Detect which cell encompasses the target text, then output its (X, Y) center coordinate. 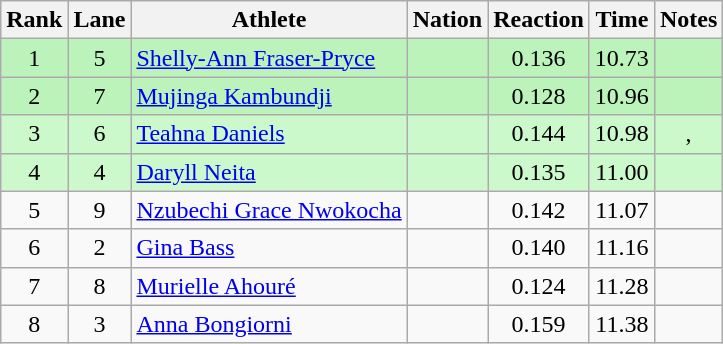
11.00 (622, 172)
0.142 (539, 210)
Nation (447, 20)
0.124 (539, 286)
Teahna Daniels (269, 134)
Notes (688, 20)
Rank (34, 20)
Daryll Neita (269, 172)
10.73 (622, 58)
Lane (100, 20)
, (688, 134)
0.159 (539, 324)
Shelly-Ann Fraser-Pryce (269, 58)
Reaction (539, 20)
11.07 (622, 210)
10.98 (622, 134)
Nzubechi Grace Nwokocha (269, 210)
10.96 (622, 96)
Anna Bongiorni (269, 324)
0.140 (539, 248)
Murielle Ahouré (269, 286)
Mujinga Kambundji (269, 96)
0.128 (539, 96)
0.144 (539, 134)
11.16 (622, 248)
Gina Bass (269, 248)
Athlete (269, 20)
9 (100, 210)
11.38 (622, 324)
1 (34, 58)
11.28 (622, 286)
Time (622, 20)
0.135 (539, 172)
0.136 (539, 58)
